Pinpoint the cell where the given text exists, returning its (X, Y) midpoint coordinate. 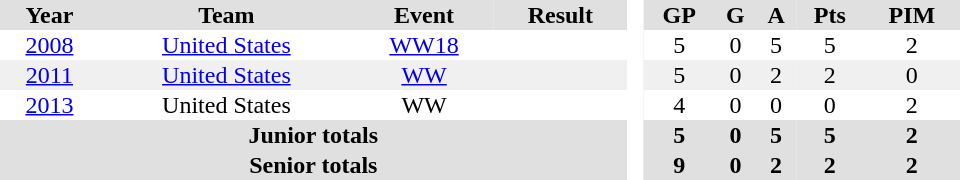
Year (50, 15)
Team (226, 15)
WW18 (424, 45)
2011 (50, 75)
G (735, 15)
Event (424, 15)
GP (679, 15)
2008 (50, 45)
Pts (830, 15)
A (776, 15)
Result (560, 15)
Junior totals (314, 135)
4 (679, 105)
PIM (912, 15)
9 (679, 165)
2013 (50, 105)
Senior totals (314, 165)
